Pinpoint the cell where the given text exists, returning its [x, y] midpoint coordinate. 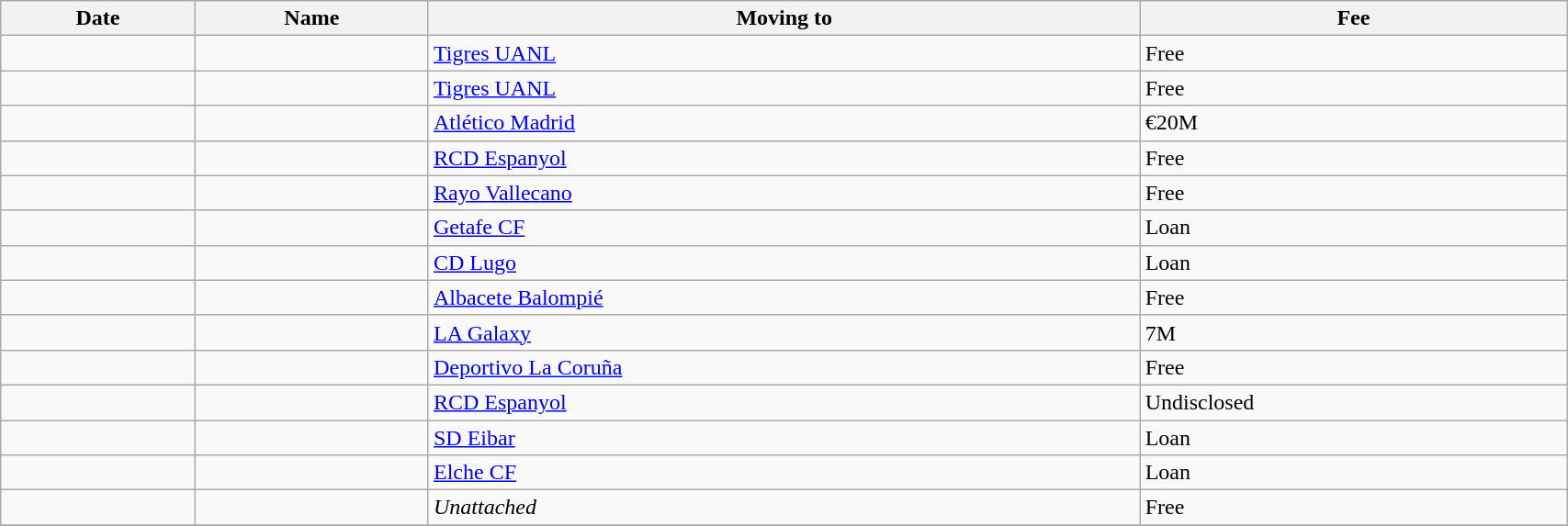
Moving to [784, 18]
7M [1354, 332]
Elche CF [784, 473]
Date [97, 18]
LA Galaxy [784, 332]
Unattached [784, 508]
€20M [1354, 123]
Atlético Madrid [784, 123]
Fee [1354, 18]
SD Eibar [784, 438]
Getafe CF [784, 228]
Albacete Balompié [784, 297]
Name [311, 18]
Rayo Vallecano [784, 193]
Undisclosed [1354, 402]
CD Lugo [784, 263]
Deportivo La Coruña [784, 367]
